Identify which cell holds the provided text, then report its [x, y] central coordinate. 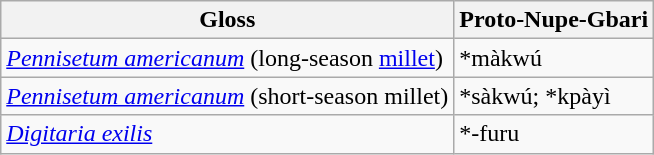
Gloss [228, 20]
*-furu [554, 134]
Proto-Nupe-Gbari [554, 20]
*sàkwú; *kpàyì [554, 96]
Pennisetum americanum (long-season millet) [228, 58]
Pennisetum americanum (short-season millet) [228, 96]
*màkwú [554, 58]
Digitaria exilis [228, 134]
